Extract the [X, Y] coordinate from the center of the cell holding the provided text.  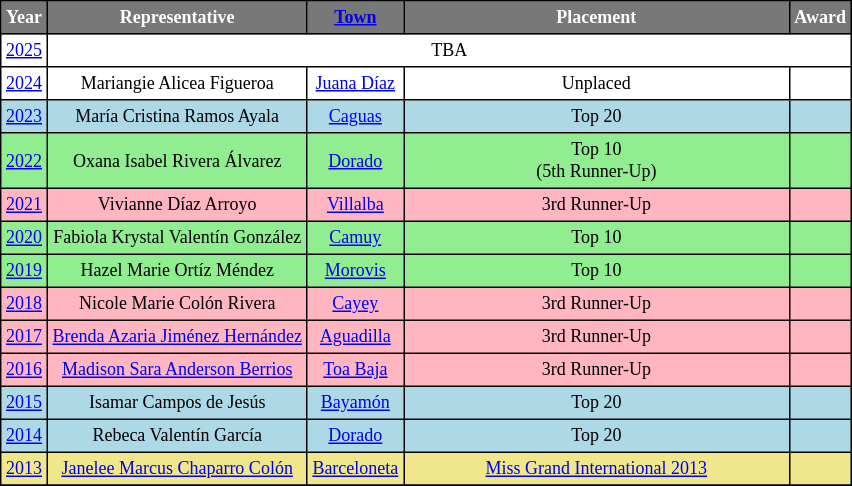
Miss Grand International 2013 [597, 468]
Villalba [355, 204]
Town [355, 18]
Bayamón [355, 402]
Toa Baja [355, 370]
Representative [177, 18]
2015 [24, 402]
Award [820, 18]
2013 [24, 468]
María Cristina Ramos Ayala [177, 116]
Mariangie Alicea Figueroa [177, 84]
2014 [24, 436]
Cayey [355, 304]
Rebeca Valentín García [177, 436]
2024 [24, 84]
Camuy [355, 238]
2019 [24, 270]
Hazel Marie Ortíz Méndez [177, 270]
Top 10(5th Runner-Up) [597, 161]
Janelee Marcus Chaparro Colón [177, 468]
2017 [24, 336]
Brenda Azaria Jiménez Hernández [177, 336]
Placement [597, 18]
Isamar Campos de Jesús [177, 402]
2020 [24, 238]
Unplaced [597, 84]
Aguadilla [355, 336]
Barceloneta [355, 468]
2021 [24, 204]
TBA [449, 50]
Year [24, 18]
Caguas [355, 116]
2023 [24, 116]
2016 [24, 370]
Nicole Marie Colón Rivera [177, 304]
Oxana Isabel Rivera Álvarez [177, 161]
2018 [24, 304]
Madison Sara Anderson Berrios [177, 370]
Morovis [355, 270]
Vivianne Díaz Arroyo [177, 204]
2025 [24, 50]
Fabiola Krystal Valentín González [177, 238]
2022 [24, 161]
Juana Díaz [355, 84]
